Extract the (x, y) coordinate from the center of the cell holding the provided text.  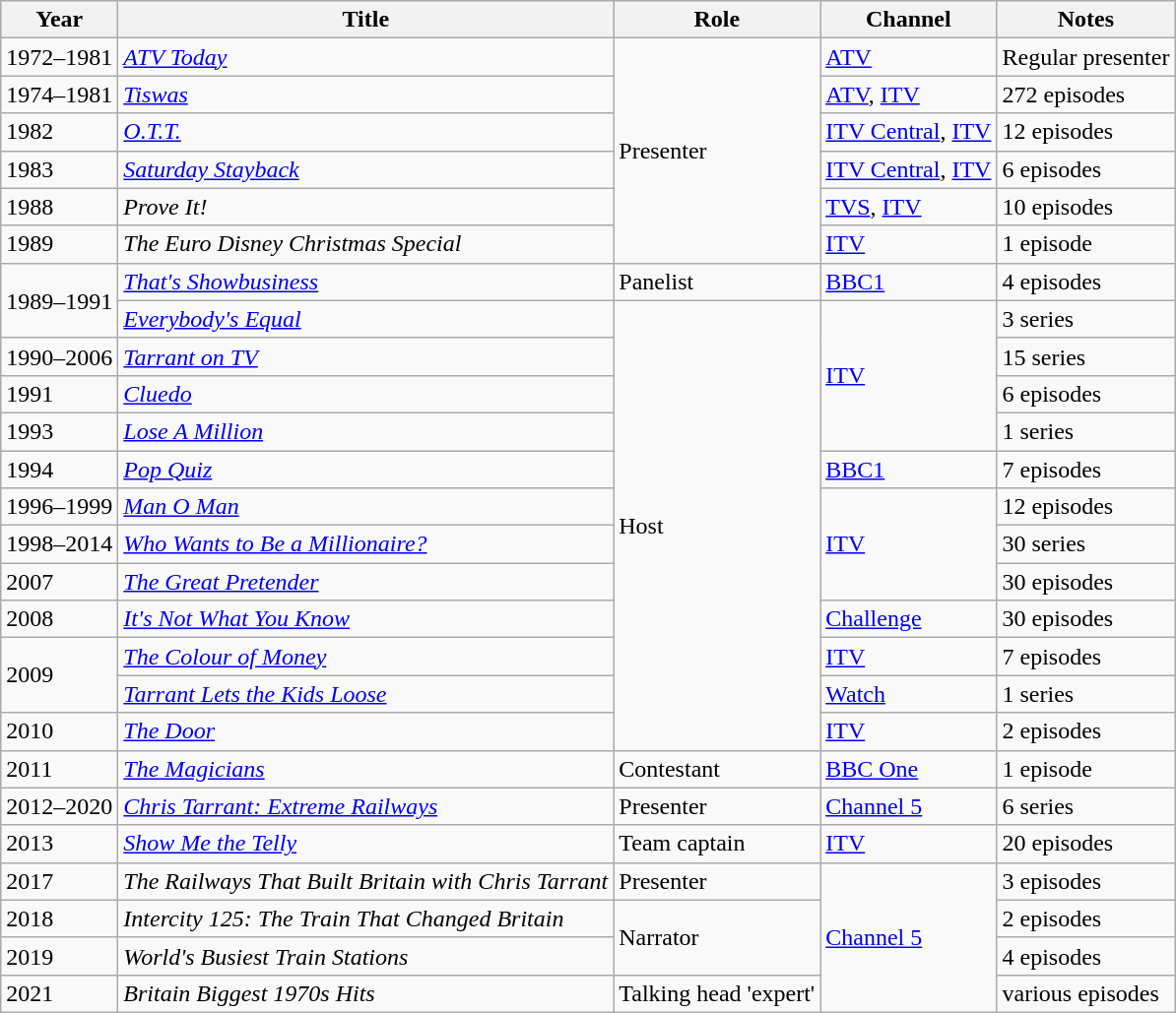
ATV Today (366, 57)
various episodes (1085, 993)
1993 (59, 431)
2010 (59, 731)
Title (366, 20)
Contestant (717, 769)
The Door (366, 731)
The Railways That Built Britain with Chris Tarrant (366, 881)
Britain Biggest 1970s Hits (366, 993)
Pop Quiz (366, 470)
6 series (1085, 806)
272 episodes (1085, 95)
Who Wants to Be a Millionaire? (366, 544)
TVS, ITV (908, 207)
Role (717, 20)
Lose A Million (366, 431)
The Great Pretender (366, 582)
1989–1991 (59, 300)
World's Busiest Train Stations (366, 956)
Saturday Stayback (366, 169)
Tarrant on TV (366, 356)
1989 (59, 244)
Channel (908, 20)
15 series (1085, 356)
2012–2020 (59, 806)
1988 (59, 207)
It's Not What You Know (366, 619)
2021 (59, 993)
Talking head 'expert' (717, 993)
That's Showbusiness (366, 282)
2013 (59, 844)
Prove It! (366, 207)
2009 (59, 675)
Panelist (717, 282)
1983 (59, 169)
BBC One (908, 769)
Tiswas (366, 95)
30 series (1085, 544)
3 episodes (1085, 881)
2018 (59, 918)
2007 (59, 582)
ATV (908, 57)
2019 (59, 956)
1990–2006 (59, 356)
2017 (59, 881)
Show Me the Telly (366, 844)
O.T.T. (366, 132)
The Magicians (366, 769)
Chris Tarrant: Extreme Railways (366, 806)
1974–1981 (59, 95)
Intercity 125: The Train That Changed Britain (366, 918)
1998–2014 (59, 544)
2011 (59, 769)
Man O Man (366, 507)
10 episodes (1085, 207)
1996–1999 (59, 507)
1982 (59, 132)
Narrator (717, 937)
Cluedo (366, 394)
The Euro Disney Christmas Special (366, 244)
Everybody's Equal (366, 319)
Challenge (908, 619)
1994 (59, 470)
3 series (1085, 319)
Watch (908, 694)
The Colour of Money (366, 657)
Tarrant Lets the Kids Loose (366, 694)
Notes (1085, 20)
ATV, ITV (908, 95)
1991 (59, 394)
Year (59, 20)
Regular presenter (1085, 57)
Host (717, 526)
1972–1981 (59, 57)
Team captain (717, 844)
2008 (59, 619)
20 episodes (1085, 844)
